Return (X, Y) of the center of cell containing provided text 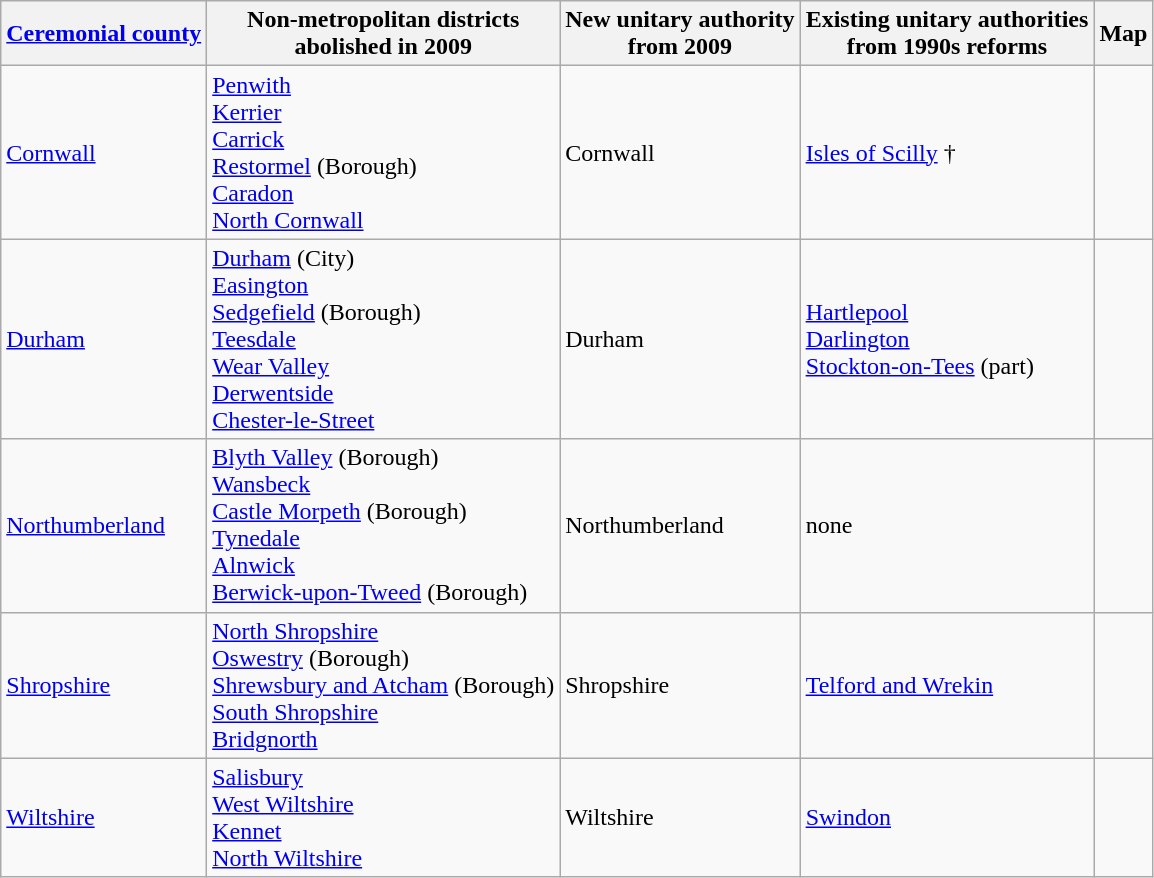
SalisburyWest WiltshireKennetNorth Wiltshire (384, 818)
HartlepoolDarlingtonStockton-on-Tees (part) (947, 339)
Durham (City)EasingtonSedgefield (Borough)TeesdaleWear ValleyDerwentsideChester-le-Street (384, 339)
none (947, 526)
PenwithKerrierCarrickRestormel (Borough)CaradonNorth Cornwall (384, 152)
Blyth Valley (Borough)WansbeckCastle Morpeth (Borough)TynedaleAlnwickBerwick-upon-Tweed (Borough) (384, 526)
Existing unitary authoritiesfrom 1990s reforms (947, 34)
North ShropshireOswestry (Borough)Shrewsbury and Atcham (Borough)South ShropshireBridgnorth (384, 685)
Swindon (947, 818)
Telford and Wrekin (947, 685)
Map (1124, 34)
Non-metropolitan districtsabolished in 2009 (384, 34)
Ceremonial county (104, 34)
New unitary authorityfrom 2009 (680, 34)
Isles of Scilly † (947, 152)
